Provide the [x, y] coordinate of the cell's center where the given text is located.  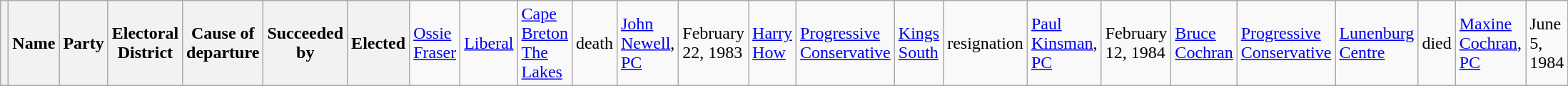
Ossie Fraser [435, 43]
Cape Breton The Lakes [545, 43]
Liberal [489, 43]
Electoral District [145, 43]
February 22, 1983 [714, 43]
Succeeded by [305, 43]
died [1437, 43]
John Newell, PC [647, 43]
Bruce Cochran [1204, 43]
Party [84, 43]
June 5, 1984 [1547, 43]
Paul Kinsman, PC [1064, 43]
Lunenburg Centre [1377, 43]
Harry How [772, 43]
death [594, 43]
Maxine Cochran, PC [1490, 43]
resignation [986, 43]
Name [34, 43]
February 12, 1984 [1136, 43]
Elected [378, 43]
Cause of departure [223, 43]
Kings South [919, 43]
